From the cell containing the given text, extract its center point as (X, Y) coordinate. 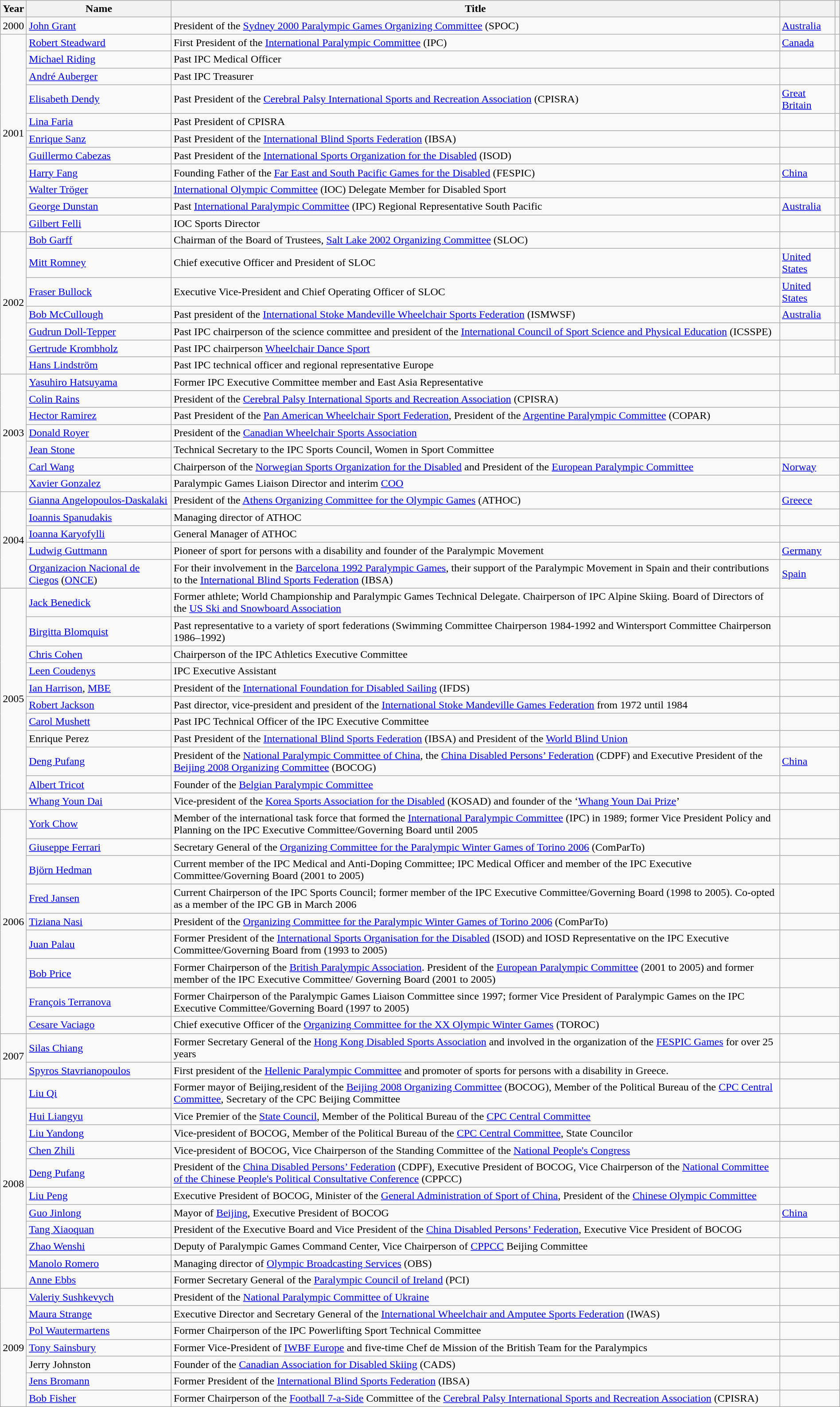
Guo Jinlong (99, 1212)
Chris Cohen (99, 654)
Chief executive Officer of the Organizing Committee for the XX Olympic Winter Games (TOROC) (475, 1025)
Xavier Gonzalez (99, 483)
Germany (810, 551)
Cesare Vaciago (99, 1025)
Former Secretary General of the Paralympic Council of Ireland (PCI) (475, 1280)
Executive Director and Secretary General of the International Wheelchair and Amputee Sports Federation (IWAS) (475, 1314)
Albert Tricot (99, 784)
Deputy of Paralympic Games Command Center, Vice Chairperson of CPPCC Beijing Committee (475, 1247)
Fraser Bullock (99, 292)
Past IPC Treasurer (475, 76)
Zhao Wenshi (99, 1247)
President of the Cerebral Palsy International Sports and Recreation Association (CPISRA) (475, 399)
Chairman of the Board of Trustees, Salt Lake 2002 Organizing Committee (SLOC) (475, 240)
International Olympic Committee (IOC) Delegate Member for Disabled Sport (475, 189)
Founder of the Canadian Association for Disabled Skiing (CADS) (475, 1364)
Bob Price (99, 973)
President of the Canadian Wheelchair Sports Association (475, 433)
IPC Executive Assistant (475, 671)
Former Vice-President of IWBF Europe and five-time Chef de Mission of the British Team for the Paralympics (475, 1348)
2003 (13, 433)
Past President of the International Sports Organization for the Disabled (ISOD) (475, 156)
Former Chairperson of the IPC Powerlifting Sport Technical Committee (475, 1331)
Vice-president of BOCOG, Member of the Political Bureau of the CPC Central Committee, State Councilor (475, 1133)
Spyros Stavrianopoulos (99, 1071)
Founder of the Belgian Paralympic Committee (475, 784)
Former IPC Executive Committee member and East Asia Representative (475, 382)
2000 (13, 26)
Year (13, 9)
Robert Jackson (99, 705)
Bob Garff (99, 240)
Enrique Perez (99, 739)
Donald Royer (99, 433)
Past President of CPISRA (475, 122)
Past IPC Medical Officer (475, 59)
Silas Chiang (99, 1048)
Norway (810, 466)
Michael Riding (99, 59)
Title (475, 9)
Organizacion Nacional de Ciegos (ONCE) (99, 574)
Harry Fang (99, 172)
Ludwig Guttmann (99, 551)
Tang Xiaoquan (99, 1230)
Vice-president of BOCOG, Vice Chairperson of the Standing Committee of the National People's Congress (475, 1150)
Valeriy Sushkevych (99, 1297)
Managing director of ATHOC (475, 517)
Mitt Romney (99, 263)
Bob McCullough (99, 315)
Walter Tröger (99, 189)
Past IPC chairperson of the science committee and president of the International Council of Sport Science and Physical Education (ICSSPE) (475, 332)
Liu Qi (99, 1093)
Hui Liangyu (99, 1116)
President of the Executive Board and Vice President of the China Disabled Persons’ Federation, Executive Vice President of BOCOG (475, 1230)
Technical Secretary to the IPC Sports Council, Women in Sport Committee (475, 449)
Jens Bromann (99, 1381)
Past President of the International Blind Sports Federation (IBSA) and President of the World Blind Union (475, 739)
Vice Premier of the State Council, Member of the Political Bureau of the CPC Central Committee (475, 1116)
Jean Stone (99, 449)
Pol Wautermartens (99, 1331)
Past president of the International Stoke Mandeville Wheelchair Sports Federation (ISMWSF) (475, 315)
Spain (810, 574)
Colin Rains (99, 399)
Past IPC chairperson Wheelchair Dance Sport (475, 348)
Chen Zhili (99, 1150)
2009 (13, 1348)
Past IPC technical officer and regional representative Europe (475, 365)
Vice-president of the Korea Sports Association for the Disabled (KOSAD) and founder of the ‘Whang Youn Dai Prize’ (475, 801)
Björn Hedman (99, 870)
Gertrude Krombholz (99, 348)
Leen Coudenys (99, 671)
Past director, vice-president and president of the International Stoke Mandeville Games Federation from 1972 until 1984 (475, 705)
2006 (13, 921)
Hans Lindström (99, 365)
Past IPC Technical Officer of the IPC Executive Committee (475, 722)
Maura Strange (99, 1314)
2007 (13, 1056)
President of the International Foundation for Disabled Sailing (IFDS) (475, 688)
Ian Harrison, MBE (99, 688)
Liu Yandong (99, 1133)
Pioneer of sport for persons with a disability and founder of the Paralympic Movement (475, 551)
Robert Steadward (99, 43)
Former Chairperson of the Football 7-a-Side Committee of the Cerebral Palsy International Sports and Recreation Association (CPISRA) (475, 1398)
Fred Jansen (99, 899)
Lina Faria (99, 122)
President of the Organizing Committee for the Paralympic Winter Games of Torino 2006 (ComParTo) (475, 922)
Name (99, 9)
Yasuhiro Hatsuyama (99, 382)
Chairperson of the IPC Athletics Executive Committee (475, 654)
Hector Ramirez (99, 416)
Gilbert Felli (99, 223)
Former President of the International Blind Sports Federation (IBSA) (475, 1381)
Gudrun Doll-Tepper (99, 332)
Tiziana Nasi (99, 922)
Managing director of Olympic Broadcasting Services (OBS) (475, 1263)
First president of the Hellenic Paralympic Committee and promoter of sports for persons with a disability in Greece. (475, 1071)
Past President of the Pan American Wheelchair Sport Federation, President of the Argentine Paralympic Committee (COPAR) (475, 416)
IOC Sports Director (475, 223)
2001 (13, 133)
Birgitta Blomquist (99, 631)
Gianna Angelopoulos-Daskalaki (99, 500)
Past President of the International Blind Sports Federation (IBSA) (475, 139)
General Manager of ATHOC (475, 534)
Liu Peng (99, 1196)
President of the Sydney 2000 Paralympic Games Organizing Committee (SPOC) (475, 26)
Greece (810, 500)
André Auberger (99, 76)
Secretary General of the Organizing Committee for the Paralympic Winter Games of Torino 2006 (ComParTo) (475, 847)
Manolo Romero (99, 1263)
York Chow (99, 824)
Ioannis Spanudakis (99, 517)
Past representative to a variety of sport federations (Swimming Committee Chairperson 1984-1992 and Wintersport Committee Chairperson 1986–1992) (475, 631)
Tony Sainsbury (99, 1348)
President of the National Paralympic Committee of Ukraine (475, 1297)
Chief executive Officer and President of SLOC (475, 263)
Whang Youn Dai (99, 801)
Anne Ebbs (99, 1280)
Bob Fisher (99, 1398)
Paralympic Games Liaison Director and interim COO (475, 483)
Giuseppe Ferrari (99, 847)
John Grant (99, 26)
Carol Mushett (99, 722)
Former Secretary General of the Hong Kong Disabled Sports Association and involved in the organization of the FESPIC Games for over 25 years (475, 1048)
Guillermo Cabezas (99, 156)
Jerry Johnston (99, 1364)
Past International Paralympic Committee (IPC) Regional Representative South Pacific (475, 206)
2005 (13, 699)
Carl Wang (99, 466)
Ioanna Karyofylli (99, 534)
President of the Athens Organizing Committee for the Olympic Games (ATHOC) (475, 500)
Mayor of Beijing, Executive President of BOCOG (475, 1212)
Elisabeth Dendy (99, 99)
First President of the International Paralympic Committee (IPC) (475, 43)
Juan Palau (99, 944)
Enrique Sanz (99, 139)
Chairperson of the Norwegian Sports Organization for the Disabled and President of the European Paralympic Committee (475, 466)
Great Britain (807, 99)
Executive Vice-President and Chief Operating Officer of SLOC (475, 292)
Past President of the Cerebral Palsy International Sports and Recreation Association (CPISRA) (475, 99)
2008 (13, 1184)
Canada (807, 43)
Founding Father of the Far East and South Pacific Games for the Disabled (FESPIC) (475, 172)
2004 (13, 540)
Jack Benedick (99, 603)
George Dunstan (99, 206)
2002 (13, 303)
François Terranova (99, 1002)
Executive President of BOCOG, Minister of the General Administration of Sport of China, President of the Chinese Olympic Committee (475, 1196)
